From the cell containing the given text, extract its center point as (X, Y) coordinate. 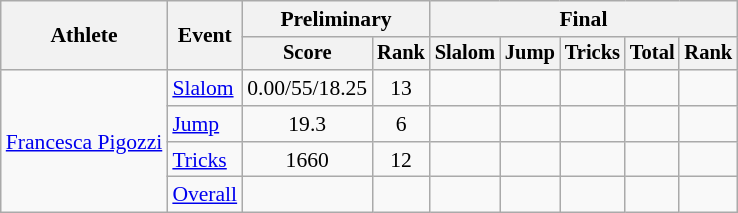
Athlete (84, 36)
Total (652, 54)
Event (204, 36)
13 (401, 88)
6 (401, 124)
Francesca Pigozzi (84, 141)
Score (307, 54)
Final (584, 19)
0.00/55/18.25 (307, 88)
12 (401, 160)
1660 (307, 160)
19.3 (307, 124)
Preliminary (336, 19)
Overall (204, 195)
